Output the [X, Y] coordinate of the center of the cell containing the given text.  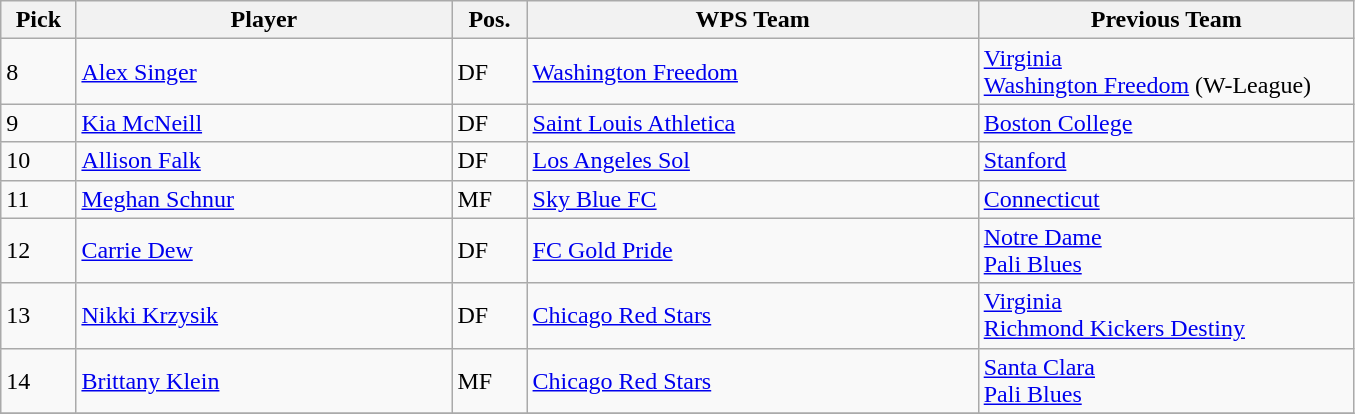
Carrie Dew [264, 250]
Saint Louis Athletica [752, 123]
13 [38, 316]
Notre DamePali Blues [1166, 250]
VirginiaRichmond Kickers Destiny [1166, 316]
Alex Singer [264, 72]
Sky Blue FC [752, 199]
WPS Team [752, 20]
FC Gold Pride [752, 250]
Santa ClaraPali Blues [1166, 380]
Washington Freedom [752, 72]
VirginiaWashington Freedom (W-League) [1166, 72]
12 [38, 250]
Allison Falk [264, 161]
Pos. [490, 20]
Player [264, 20]
10 [38, 161]
Stanford [1166, 161]
Previous Team [1166, 20]
Los Angeles Sol [752, 161]
11 [38, 199]
Brittany Klein [264, 380]
Boston College [1166, 123]
Connecticut [1166, 199]
Meghan Schnur [264, 199]
Kia McNeill [264, 123]
8 [38, 72]
14 [38, 380]
9 [38, 123]
Nikki Krzysik [264, 316]
Pick [38, 20]
